Find where the given text appears and provide that cell's center as (X, Y) coordinate. 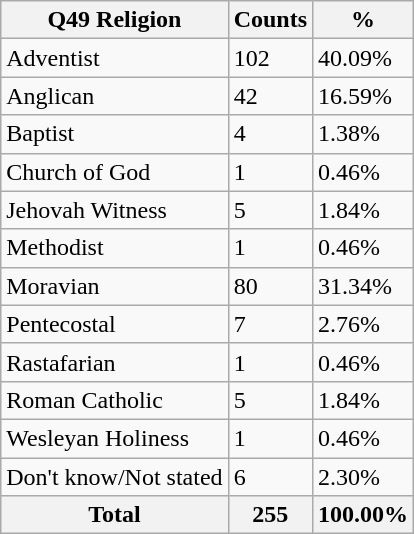
Methodist (114, 248)
100.00% (364, 515)
Moravian (114, 286)
2.76% (364, 324)
Q49 Religion (114, 20)
80 (270, 286)
Pentecostal (114, 324)
31.34% (364, 286)
102 (270, 58)
16.59% (364, 96)
Adventist (114, 58)
Don't know/Not stated (114, 477)
Rastafarian (114, 362)
Jehovah Witness (114, 210)
255 (270, 515)
4 (270, 134)
7 (270, 324)
Baptist (114, 134)
42 (270, 96)
Roman Catholic (114, 400)
% (364, 20)
1.38% (364, 134)
6 (270, 477)
Counts (270, 20)
Church of God (114, 172)
Total (114, 515)
Anglican (114, 96)
2.30% (364, 477)
Wesleyan Holiness (114, 438)
40.09% (364, 58)
